Search for the cell housing the specified text and yield its (X, Y) center coordinate. 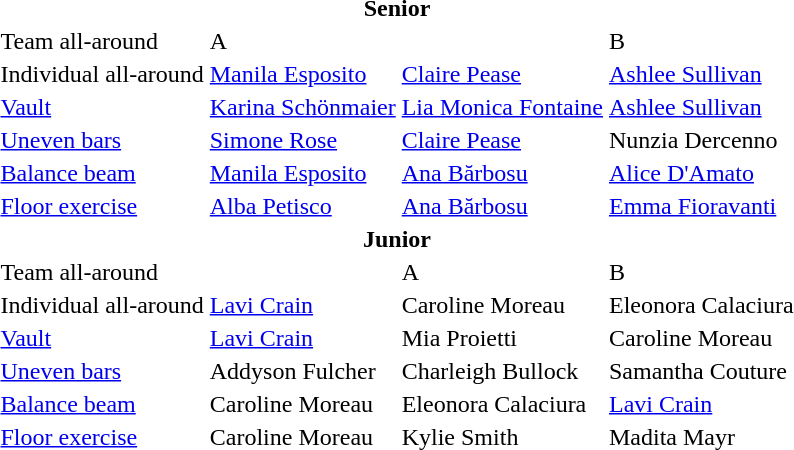
Alba Petisco (302, 206)
Mia Proietti (502, 338)
Karina Schönmaier (302, 107)
Charleigh Bullock (502, 371)
Addyson Fulcher (302, 371)
Lia Monica Fontaine (502, 107)
Simone Rose (302, 140)
Eleonora Calaciura (502, 404)
